Output the [X, Y] coordinate of the center of the cell containing the given text.  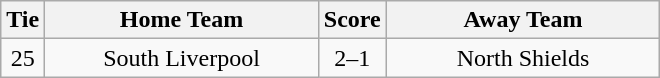
Away Team [523, 20]
North Shields [523, 58]
25 [23, 58]
Score [352, 20]
2–1 [352, 58]
Tie [23, 20]
South Liverpool [182, 58]
Home Team [182, 20]
